Pinpoint the cell where the given text exists, returning its (X, Y) midpoint coordinate. 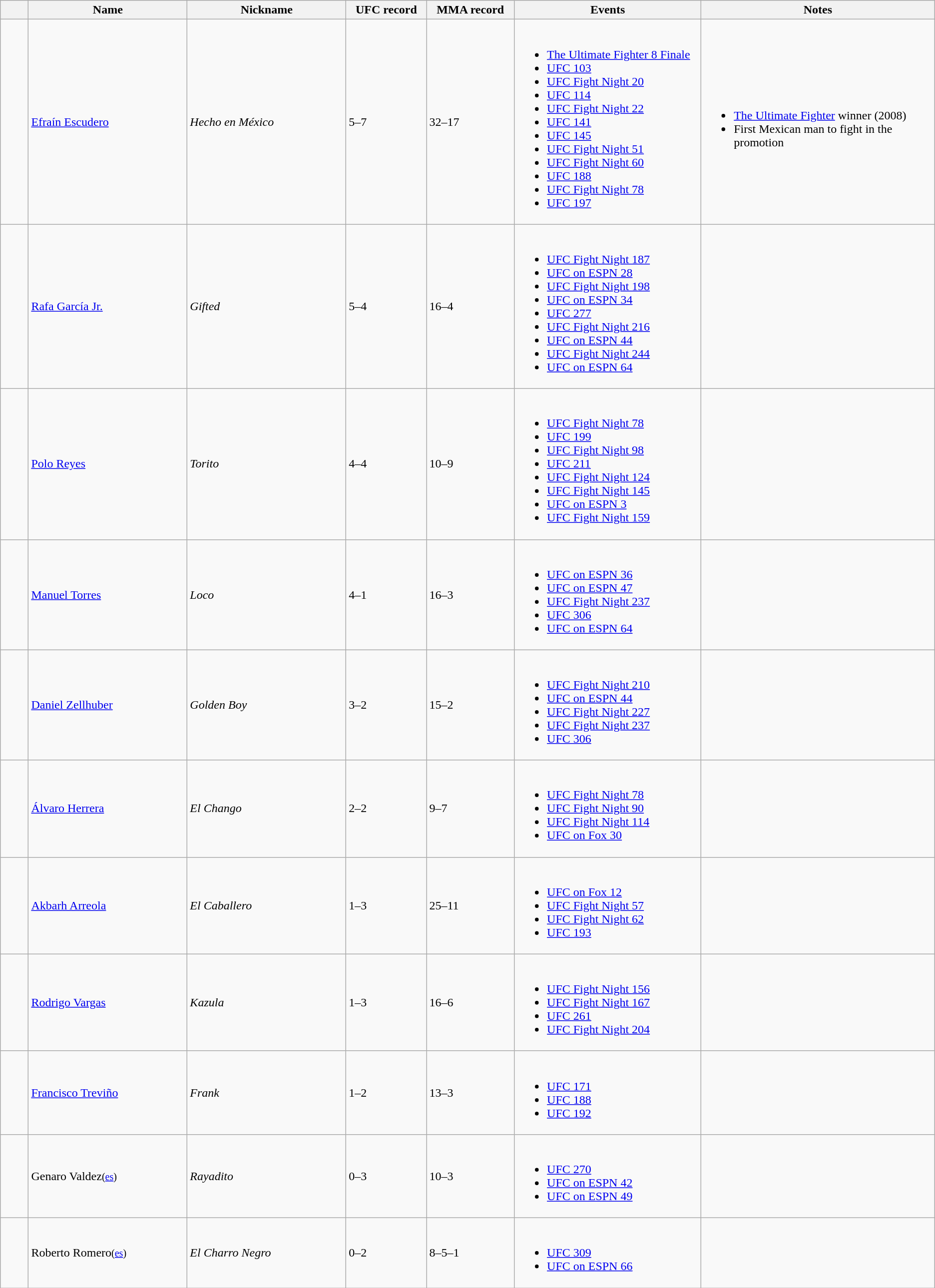
Álvaro Herrera (108, 809)
Nickname (267, 10)
UFC Fight Night 187UFC on ESPN 28UFC Fight Night 198UFC on ESPN 34UFC 277UFC Fight Night 216UFC on ESPN 44UFC Fight Night 244UFC on ESPN 64 (608, 307)
The Ultimate Fighter winner (2008)First Mexican man to fight in the promotion (818, 122)
El Chango (267, 809)
Rodrigo Vargas (108, 1002)
15–2 (470, 705)
5–7 (387, 122)
Daniel Zellhuber (108, 705)
25–11 (470, 905)
UFC Fight Night 156UFC Fight Night 167UFC 261UFC Fight Night 204 (608, 1002)
Golden Boy (267, 705)
2–2 (387, 809)
El Caballero (267, 905)
Kazula (267, 1002)
UFC record (387, 10)
Akbarh Arreola (108, 905)
Events (608, 10)
1–2 (387, 1093)
5–4 (387, 307)
Frank (267, 1093)
UFC on ESPN 36UFC on ESPN 47UFC Fight Night 237UFC 306UFC on ESPN 64 (608, 594)
16–3 (470, 594)
Gifted (267, 307)
UFC on Fox 12UFC Fight Night 57UFC Fight Night 62UFC 193 (608, 905)
32–17 (470, 122)
UFC 171UFC 188UFC 192 (608, 1093)
0–3 (387, 1176)
Hecho en México (267, 122)
Polo Reyes (108, 464)
0–2 (387, 1253)
MMA record (470, 10)
16–6 (470, 1002)
Rayadito (267, 1176)
UFC Fight Night 78UFC Fight Night 90UFC Fight Night 114UFC on Fox 30 (608, 809)
Notes (818, 10)
10–9 (470, 464)
4–4 (387, 464)
3–2 (387, 705)
4–1 (387, 594)
Efraín Escudero (108, 122)
UFC Fight Night 78UFC 199UFC Fight Night 98UFC 211UFC Fight Night 124UFC Fight Night 145UFC on ESPN 3UFC Fight Night 159 (608, 464)
UFC Fight Night 210UFC on ESPN 44UFC Fight Night 227UFC Fight Night 237UFC 306 (608, 705)
10–3 (470, 1176)
16–4 (470, 307)
UFC 270UFC on ESPN 42UFC on ESPN 49 (608, 1176)
El Charro Negro (267, 1253)
Torito (267, 464)
UFC 309UFC on ESPN 66 (608, 1253)
13–3 (470, 1093)
Rafa García Jr. (108, 307)
Genaro Valdez(es) (108, 1176)
9–7 (470, 809)
Name (108, 10)
Manuel Torres (108, 594)
Francisco Treviño (108, 1093)
8–5–1 (470, 1253)
Loco (267, 594)
Roberto Romero(es) (108, 1253)
